Locate the cell with the specified text and output its (x, y) center coordinate. 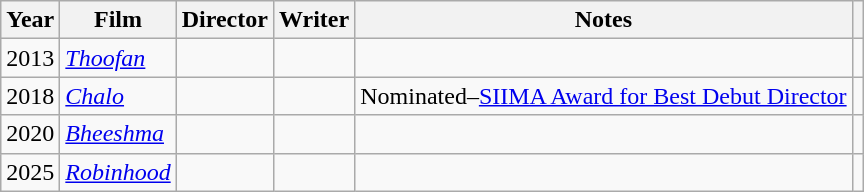
Director (224, 20)
Notes (604, 20)
2018 (30, 96)
Bheeshma (118, 134)
Film (118, 20)
Nominated–SIIMA Award for Best Debut Director (604, 96)
2013 (30, 58)
Thoofan (118, 58)
Writer (314, 20)
Robinhood (118, 172)
2025 (30, 172)
2020 (30, 134)
Chalo (118, 96)
Year (30, 20)
